Pinpoint the cell where the given text exists, returning its [X, Y] midpoint coordinate. 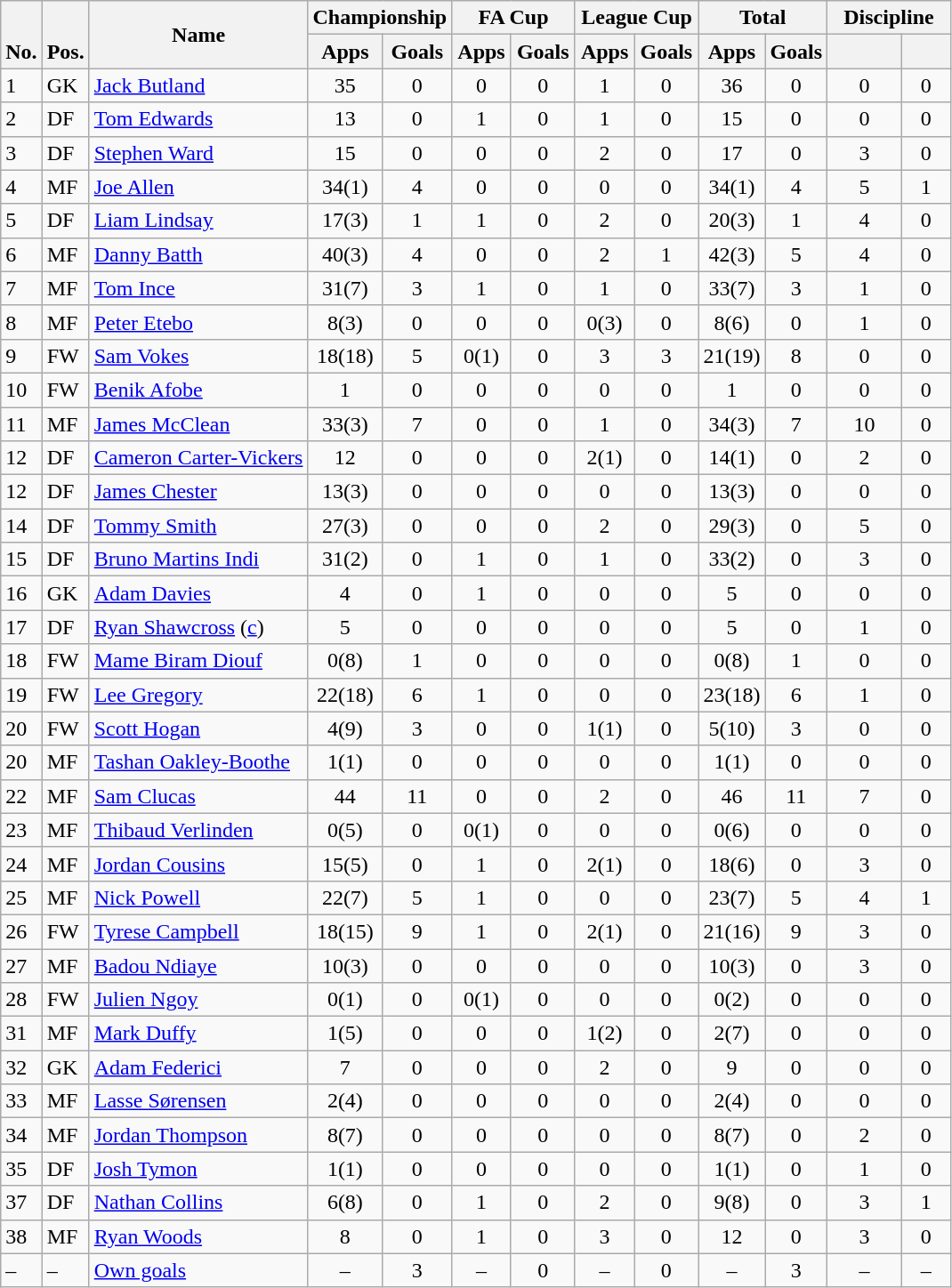
Tommy Smith [198, 526]
Stephen Ward [198, 153]
5(10) [731, 729]
Badou Ndiaye [198, 965]
23(7) [731, 898]
Adam Davies [198, 593]
Jack Butland [198, 85]
23 [21, 830]
James Chester [198, 492]
Joe Allen [198, 187]
46 [731, 796]
Discipline [890, 18]
4(9) [345, 729]
13 [345, 119]
21(19) [731, 356]
Cameron Carter-Vickers [198, 458]
Josh Tymon [198, 1169]
27 [21, 965]
20(3) [731, 221]
Mame Biram Diouf [198, 661]
24 [21, 864]
Lee Gregory [198, 695]
44 [345, 796]
42(3) [731, 254]
23(18) [731, 695]
33(3) [345, 424]
16 [21, 593]
Nick Powell [198, 898]
36 [731, 85]
Benik Afobe [198, 390]
Own goals [198, 1270]
8(6) [731, 322]
1(5) [345, 1034]
Ryan Shawcross (c) [198, 627]
Championship [380, 18]
18(6) [731, 864]
15(5) [345, 864]
2(7) [731, 1034]
8(3) [345, 322]
27(3) [345, 526]
29(3) [731, 526]
0(6) [731, 830]
Jordan Thompson [198, 1135]
22(18) [345, 695]
Sam Vokes [198, 356]
Ryan Woods [198, 1236]
37 [21, 1203]
0(5) [345, 830]
Adam Federici [198, 1067]
1(2) [605, 1034]
25 [21, 898]
Pos. [66, 35]
40(3) [345, 254]
Tom Edwards [198, 119]
Bruno Martins Indi [198, 559]
18(18) [345, 356]
33 [21, 1101]
Tom Ince [198, 288]
Julien Ngoy [198, 1000]
34 [21, 1135]
17(3) [345, 221]
Jordan Cousins [198, 864]
26 [21, 931]
FA Cup [514, 18]
Mark Duffy [198, 1034]
33(2) [731, 559]
Nathan Collins [198, 1203]
Tashan Oakley-Boothe [198, 762]
14 [21, 526]
James McClean [198, 424]
33(7) [731, 288]
0(3) [605, 322]
31(7) [345, 288]
31(2) [345, 559]
19 [21, 695]
Sam Clucas [198, 796]
22(7) [345, 898]
Tyrese Campbell [198, 931]
Danny Batth [198, 254]
14(1) [731, 458]
League Cup [637, 18]
0(2) [731, 1000]
Scott Hogan [198, 729]
18(15) [345, 931]
38 [21, 1236]
22 [21, 796]
9(8) [731, 1203]
Lasse Sørensen [198, 1101]
31 [21, 1034]
Liam Lindsay [198, 221]
18 [21, 661]
Name [198, 35]
21(16) [731, 931]
No. [21, 35]
Total [763, 18]
Thibaud Verlinden [198, 830]
Peter Etebo [198, 322]
28 [21, 1000]
6(8) [345, 1203]
32 [21, 1067]
34(3) [731, 424]
